Search for the cell housing the specified text and yield its (x, y) center coordinate. 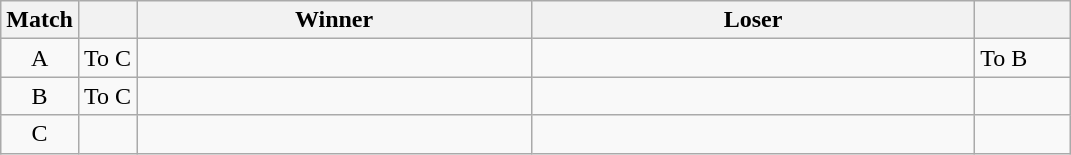
C (40, 134)
Winner (334, 20)
Loser (754, 20)
Match (40, 20)
To B (1022, 58)
B (40, 96)
A (40, 58)
